Determine the (X, Y) coordinate at the center of the cell enclosing the given text.  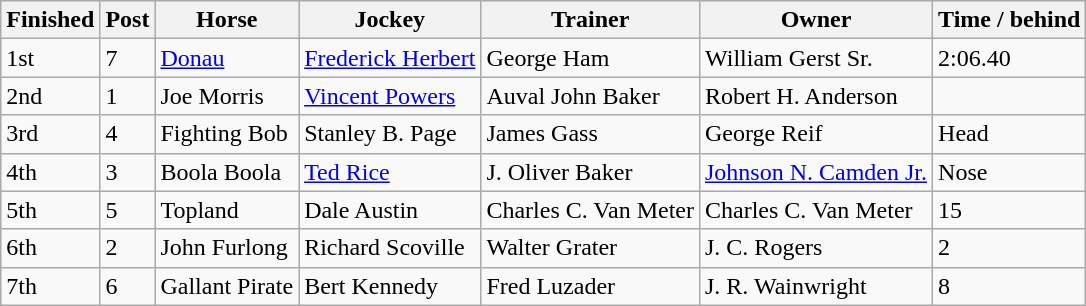
J. R. Wainwright (816, 286)
Owner (816, 20)
2nd (50, 96)
Frederick Herbert (390, 58)
3 (128, 172)
1st (50, 58)
Topland (227, 210)
George Ham (590, 58)
Dale Austin (390, 210)
George Reif (816, 134)
Gallant Pirate (227, 286)
Walter Grater (590, 248)
Auval John Baker (590, 96)
Post (128, 20)
Jockey (390, 20)
5 (128, 210)
Head (1010, 134)
4 (128, 134)
Richard Scoville (390, 248)
8 (1010, 286)
Donau (227, 58)
Fighting Bob (227, 134)
Johnson N. Camden Jr. (816, 172)
7 (128, 58)
Boola Boola (227, 172)
John Furlong (227, 248)
1 (128, 96)
2:06.40 (1010, 58)
Time / behind (1010, 20)
15 (1010, 210)
James Gass (590, 134)
Finished (50, 20)
6 (128, 286)
Vincent Powers (390, 96)
Ted Rice (390, 172)
Joe Morris (227, 96)
Bert Kennedy (390, 286)
Horse (227, 20)
J. Oliver Baker (590, 172)
Fred Luzader (590, 286)
Robert H. Anderson (816, 96)
Trainer (590, 20)
Stanley B. Page (390, 134)
6th (50, 248)
4th (50, 172)
J. C. Rogers (816, 248)
3rd (50, 134)
5th (50, 210)
William Gerst Sr. (816, 58)
Nose (1010, 172)
7th (50, 286)
